From the cell containing the given text, extract its center point as (X, Y) coordinate. 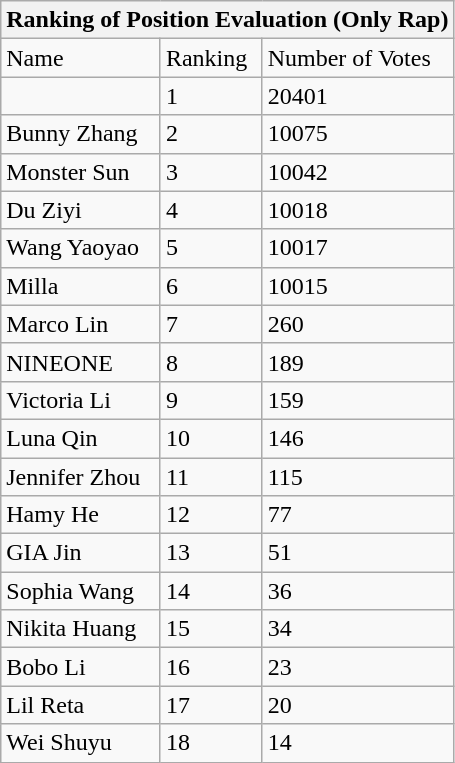
11 (211, 477)
Victoria Li (81, 400)
10075 (358, 134)
Wei Shuyu (81, 743)
Ranking of Position Evaluation (Only Rap) (228, 20)
17 (211, 705)
Marco Lin (81, 324)
34 (358, 629)
10 (211, 438)
189 (358, 362)
13 (211, 553)
Lil Reta (81, 705)
16 (211, 667)
Wang Yaoyao (81, 248)
10018 (358, 210)
Milla (81, 286)
GIA Jin (81, 553)
Du Ziyi (81, 210)
146 (358, 438)
Ranking (211, 58)
159 (358, 400)
Jennifer Zhou (81, 477)
115 (358, 477)
Hamy He (81, 515)
3 (211, 172)
Sophia Wang (81, 591)
2 (211, 134)
18 (211, 743)
5 (211, 248)
7 (211, 324)
10017 (358, 248)
1 (211, 96)
15 (211, 629)
4 (211, 210)
51 (358, 553)
Bunny Zhang (81, 134)
NINEONE (81, 362)
12 (211, 515)
9 (211, 400)
Nikita Huang (81, 629)
Name (81, 58)
20 (358, 705)
20401 (358, 96)
Monster Sun (81, 172)
Number of Votes (358, 58)
Bobo Li (81, 667)
10042 (358, 172)
6 (211, 286)
23 (358, 667)
260 (358, 324)
36 (358, 591)
8 (211, 362)
Luna Qin (81, 438)
10015 (358, 286)
77 (358, 515)
